Output the [X, Y] coordinate of the center of the cell containing the given text.  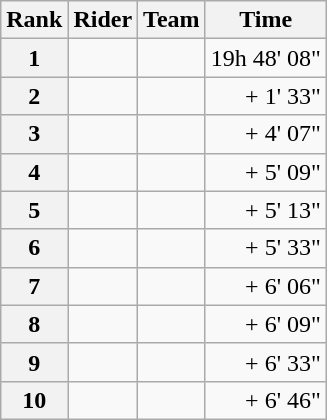
+ 1' 33" [266, 96]
10 [34, 400]
9 [34, 362]
Rider [103, 20]
1 [34, 58]
3 [34, 134]
5 [34, 210]
+ 6' 06" [266, 286]
6 [34, 248]
+ 6' 46" [266, 400]
2 [34, 96]
+ 5' 09" [266, 172]
+ 6' 33" [266, 362]
+ 6' 09" [266, 324]
19h 48' 08" [266, 58]
+ 4' 07" [266, 134]
Rank [34, 20]
+ 5' 33" [266, 248]
Team [172, 20]
7 [34, 286]
Time [266, 20]
8 [34, 324]
+ 5' 13" [266, 210]
4 [34, 172]
